For the text-containing cell, return its midpoint in (X, Y) coordinate format. 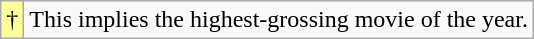
† (12, 20)
This implies the highest-grossing movie of the year. (279, 20)
